Provide the [X, Y] coordinate of the cell's center where the given text is located.  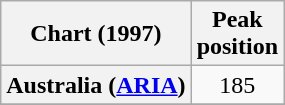
Peakposition [237, 34]
185 [237, 85]
Chart (1997) [96, 34]
Australia (ARIA) [96, 85]
